Search for the cell housing the specified text and yield its [X, Y] center coordinate. 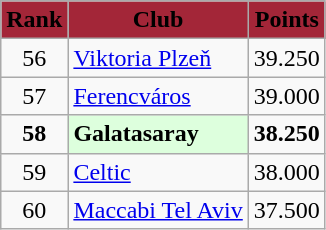
Maccabi Tel Aviv [158, 210]
38.250 [286, 134]
56 [34, 58]
Club [158, 20]
59 [34, 172]
Rank [34, 20]
Points [286, 20]
Celtic [158, 172]
39.000 [286, 96]
Galatasaray [158, 134]
39.250 [286, 58]
60 [34, 210]
Viktoria Plzeň [158, 58]
58 [34, 134]
37.500 [286, 210]
38.000 [286, 172]
Ferencváros [158, 96]
57 [34, 96]
